Output the [X, Y] coordinate of the center of the cell containing the given text.  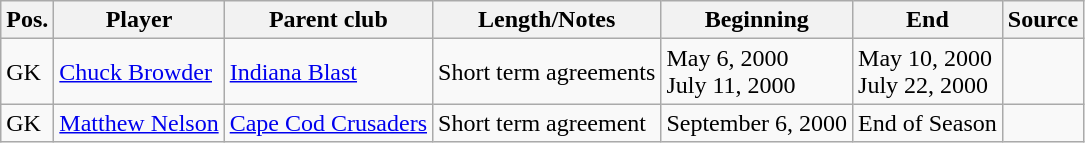
Cape Cod Crusaders [328, 123]
Length/Notes [547, 20]
End of Season [928, 123]
May 6, 2000July 11, 2000 [757, 72]
September 6, 2000 [757, 123]
Player [139, 20]
Indiana Blast [328, 72]
Pos. [28, 20]
Parent club [328, 20]
Short term agreements [547, 72]
Chuck Browder [139, 72]
Short term agreement [547, 123]
Source [1042, 20]
May 10, 2000July 22, 2000 [928, 72]
Matthew Nelson [139, 123]
End [928, 20]
Beginning [757, 20]
